Detect which cell encompasses the target text, then output its (x, y) center coordinate. 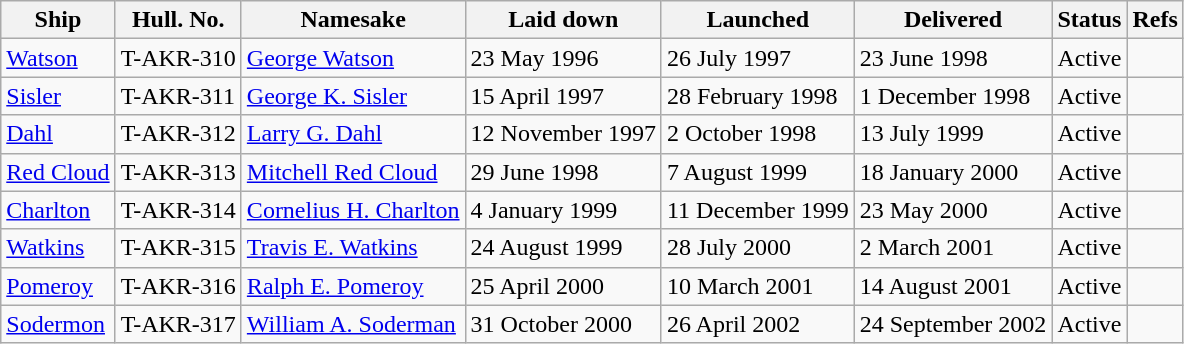
4 January 1999 (563, 210)
24 September 2002 (953, 324)
Hull. No. (178, 20)
Launched (758, 20)
T-AKR-317 (178, 324)
28 July 2000 (758, 248)
12 November 1997 (563, 134)
23 May 1996 (563, 58)
10 March 2001 (758, 286)
7 August 1999 (758, 172)
T-AKR-314 (178, 210)
25 April 2000 (563, 286)
Ralph E. Pomeroy (353, 286)
Sodermon (58, 324)
T-AKR-311 (178, 96)
23 May 2000 (953, 210)
T-AKR-315 (178, 248)
28 February 1998 (758, 96)
Refs (1155, 20)
Namesake (353, 20)
18 January 2000 (953, 172)
26 April 2002 (758, 324)
T-AKR-312 (178, 134)
26 July 1997 (758, 58)
Sisler (58, 96)
15 April 1997 (563, 96)
24 August 1999 (563, 248)
Larry G. Dahl (353, 134)
Pomeroy (58, 286)
T-AKR-310 (178, 58)
Mitchell Red Cloud (353, 172)
William A. Soderman (353, 324)
Watkins (58, 248)
1 December 1998 (953, 96)
Charlton (58, 210)
2 October 1998 (758, 134)
Status (1090, 20)
Cornelius H. Charlton (353, 210)
T-AKR-316 (178, 286)
Dahl (58, 134)
14 August 2001 (953, 286)
Watson (58, 58)
T-AKR-313 (178, 172)
Travis E. Watkins (353, 248)
11 December 1999 (758, 210)
Delivered (953, 20)
31 October 2000 (563, 324)
23 June 1998 (953, 58)
George K. Sisler (353, 96)
George Watson (353, 58)
29 June 1998 (563, 172)
Laid down (563, 20)
13 July 1999 (953, 134)
2 March 2001 (953, 248)
Red Cloud (58, 172)
Ship (58, 20)
